Return the [x, y] coordinate for the center point of the cell that contains the specified text.  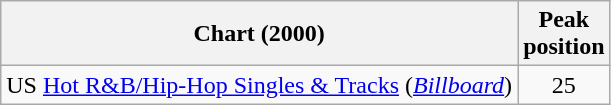
US Hot R&B/Hip-Hop Singles & Tracks (Billboard) [260, 85]
Peakposition [564, 34]
Chart (2000) [260, 34]
25 [564, 85]
